Scan for the cell matching the given text and deliver its (X, Y) coordinate at center. 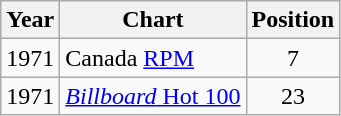
Position (293, 20)
Billboard Hot 100 (153, 96)
Chart (153, 20)
Canada RPM (153, 58)
Year (30, 20)
7 (293, 58)
23 (293, 96)
